Capture the cell that displays the provided text and extract its [X, Y] central coordinate. 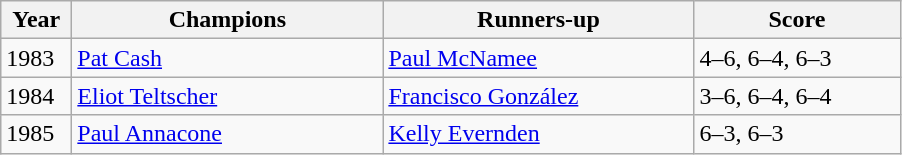
1985 [36, 134]
Pat Cash [228, 58]
Eliot Teltscher [228, 96]
Paul Annacone [228, 134]
6–3, 6–3 [797, 134]
Francisco González [538, 96]
Paul McNamee [538, 58]
1984 [36, 96]
3–6, 6–4, 6–4 [797, 96]
1983 [36, 58]
Champions [228, 20]
Runners-up [538, 20]
Kelly Evernden [538, 134]
4–6, 6–4, 6–3 [797, 58]
Score [797, 20]
Year [36, 20]
